Find where the given text appears and provide that cell's center as [x, y] coordinate. 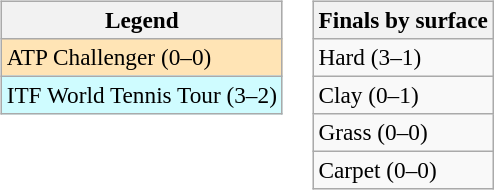
Clay (0–1) [403, 95]
ITF World Tennis Tour (3–2) [142, 95]
Hard (3–1) [403, 57]
ATP Challenger (0–0) [142, 57]
Grass (0–0) [403, 133]
Legend [142, 20]
Carpet (0–0) [403, 171]
Finals by surface [403, 20]
